Provide the [x, y] coordinate of the cell's center where the given text is located.  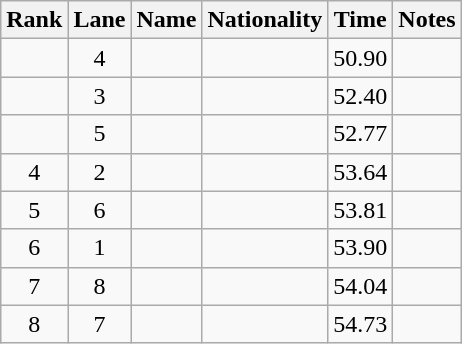
53.81 [360, 210]
Lane [100, 20]
Rank [34, 20]
52.40 [360, 96]
52.77 [360, 134]
53.64 [360, 172]
1 [100, 248]
54.04 [360, 286]
2 [100, 172]
54.73 [360, 324]
Name [166, 20]
53.90 [360, 248]
Time [360, 20]
Nationality [265, 20]
Notes [427, 20]
3 [100, 96]
50.90 [360, 58]
